Search for the cell housing the specified text and yield its [x, y] center coordinate. 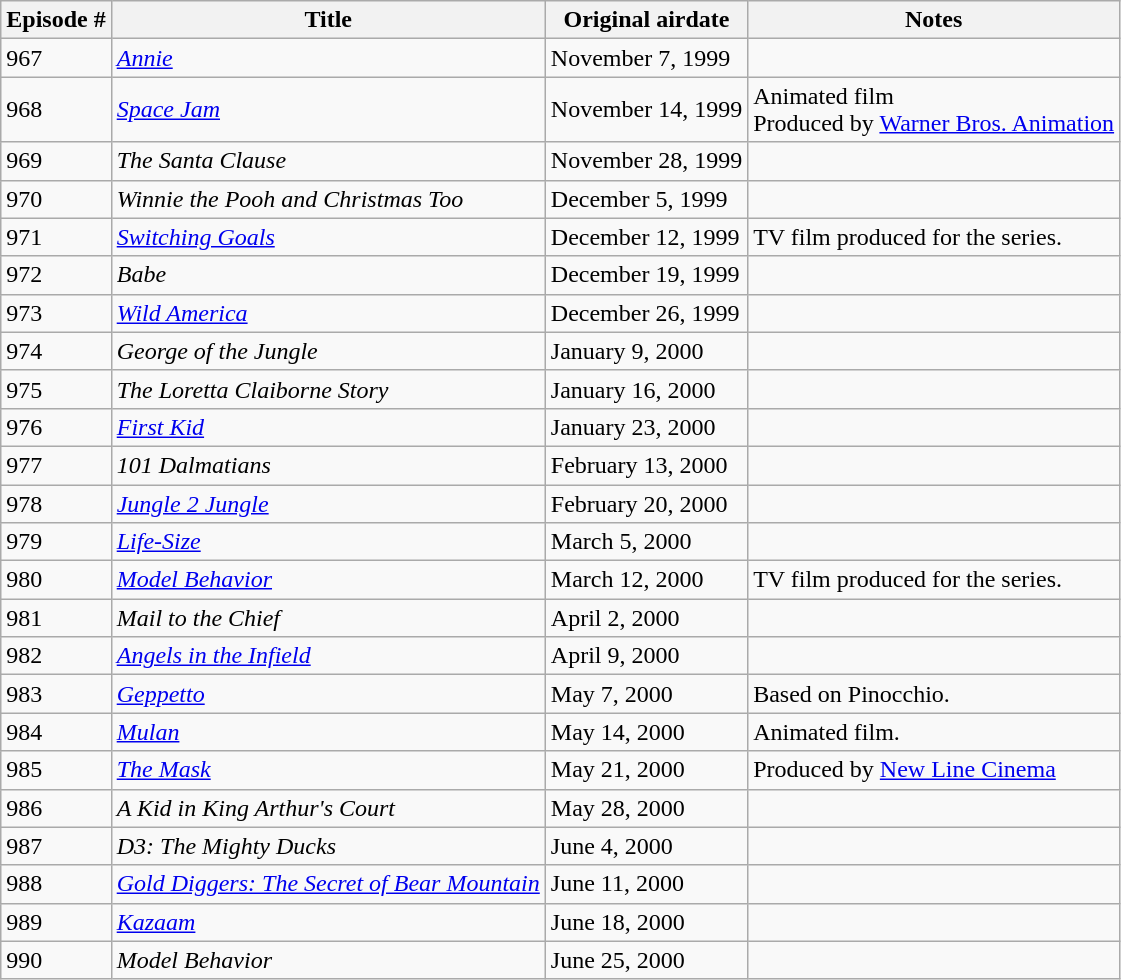
Mail to the Chief [328, 618]
971 [56, 237]
Mulan [328, 732]
Babe [328, 275]
Jungle 2 Jungle [328, 503]
Geppetto [328, 694]
Episode # [56, 20]
November 28, 1999 [646, 161]
May 7, 2000 [646, 694]
986 [56, 808]
Original airdate [646, 20]
December 26, 1999 [646, 313]
Switching Goals [328, 237]
Animated film. [934, 732]
987 [56, 846]
969 [56, 161]
December 19, 1999 [646, 275]
973 [56, 313]
Produced by New Line Cinema [934, 770]
988 [56, 884]
972 [56, 275]
Notes [934, 20]
977 [56, 465]
Gold Diggers: The Secret of Bear Mountain [328, 884]
990 [56, 960]
June 25, 2000 [646, 960]
George of the Jungle [328, 351]
978 [56, 503]
January 9, 2000 [646, 351]
March 5, 2000 [646, 542]
The Mask [328, 770]
985 [56, 770]
982 [56, 656]
November 14, 1999 [646, 110]
May 14, 2000 [646, 732]
D3: The Mighty Ducks [328, 846]
March 12, 2000 [646, 580]
Based on Pinocchio. [934, 694]
June 11, 2000 [646, 884]
April 9, 2000 [646, 656]
967 [56, 58]
979 [56, 542]
Life-Size [328, 542]
968 [56, 110]
February 13, 2000 [646, 465]
Winnie the Pooh and Christmas Too [328, 199]
February 20, 2000 [646, 503]
December 12, 1999 [646, 237]
101 Dalmatians [328, 465]
974 [56, 351]
April 2, 2000 [646, 618]
989 [56, 922]
Title [328, 20]
November 7, 1999 [646, 58]
June 4, 2000 [646, 846]
980 [56, 580]
Annie [328, 58]
Wild America [328, 313]
January 23, 2000 [646, 427]
The Loretta Claiborne Story [328, 389]
Space Jam [328, 110]
Angels in the Infield [328, 656]
981 [56, 618]
May 28, 2000 [646, 808]
Kazaam [328, 922]
970 [56, 199]
975 [56, 389]
A Kid in King Arthur's Court [328, 808]
983 [56, 694]
December 5, 1999 [646, 199]
976 [56, 427]
The Santa Clause [328, 161]
First Kid [328, 427]
Animated filmProduced by Warner Bros. Animation [934, 110]
May 21, 2000 [646, 770]
January 16, 2000 [646, 389]
984 [56, 732]
June 18, 2000 [646, 922]
